Provide the (X, Y) coordinate of the cell's center where the given text is located.  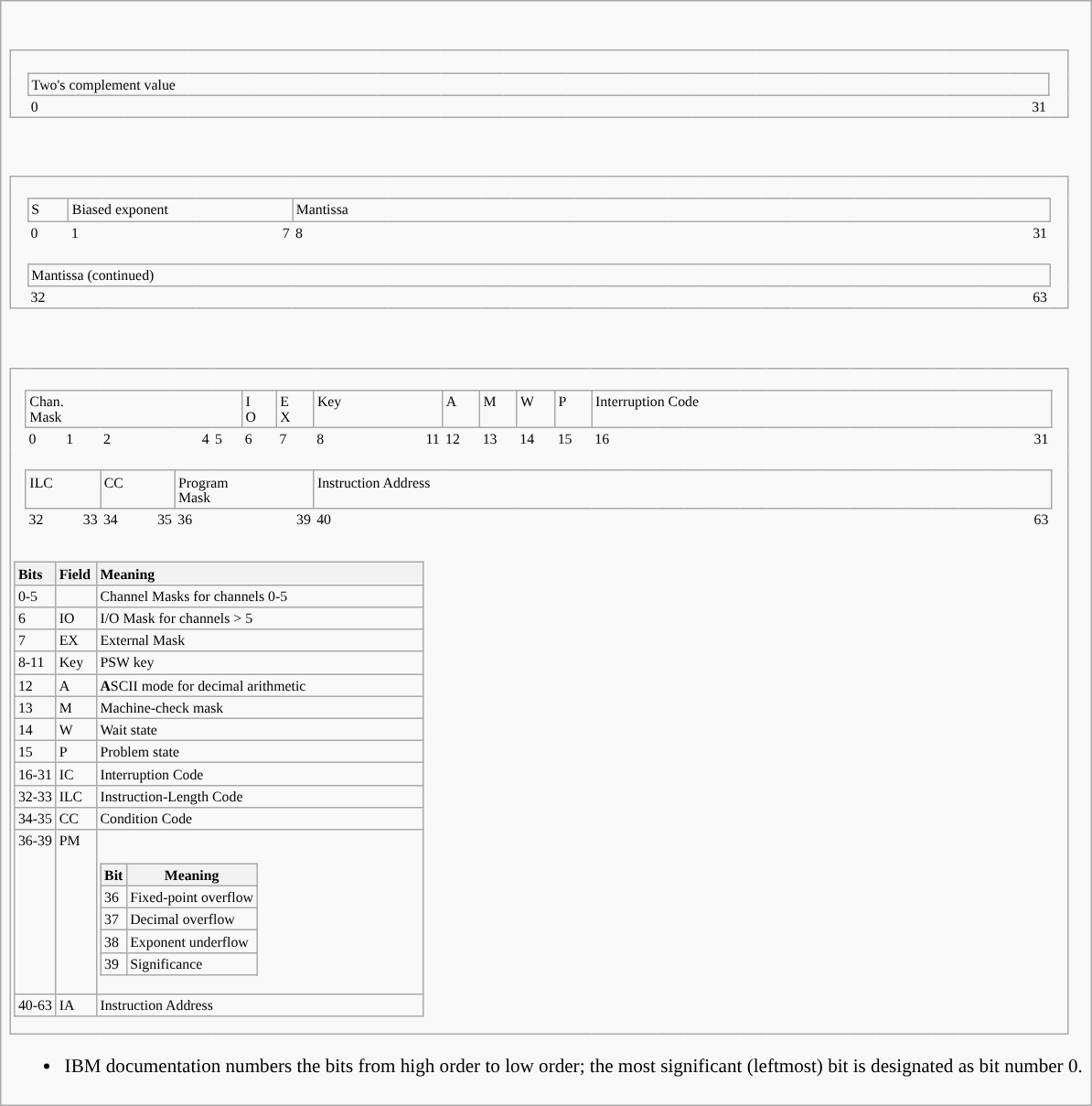
Instruction-Length Code (261, 796)
S (48, 209)
37 (113, 919)
2 (119, 438)
Channel Masks for channels 0-5 (261, 596)
IC (77, 774)
Chan.Mask (134, 408)
External Mask (261, 640)
Exponent underflow (192, 941)
IA (77, 1004)
Mantissa (671, 209)
Bits (35, 574)
11 (424, 438)
Significance (192, 963)
8-11 (35, 662)
34 (119, 519)
Machine-check mask (261, 707)
38 (113, 941)
ProgramMask (244, 489)
35 (155, 519)
16-31 (35, 774)
Fixed-point overflow (192, 897)
4 (194, 438)
40-63 (35, 1004)
Problem state (261, 752)
34-35 (35, 819)
5 (227, 438)
I/O Mask for channels > 5 (261, 618)
PSW key (261, 662)
32-33 (35, 796)
Field (77, 574)
40 (333, 519)
Bit (113, 875)
Two's complement value 0 31 (546, 73)
Wait state (261, 729)
Two's complement value (540, 84)
S Biased exponent Mantissa 0 1 7 8 31 Mantissa (continued) 32 63 (546, 231)
33 (82, 519)
Biased exponent (181, 209)
Decimal overflow (192, 919)
16 (611, 438)
ASCII mode for decimal arithmetic (261, 685)
Mantissa (continued) (539, 275)
0-5 (35, 596)
36-39 (35, 911)
Condition Code (261, 819)
Bit Meaning 36 Fixed-point overflow 37 Decimal overflow 38 Exponent underflow 39 Significance (261, 911)
PM (77, 911)
